Return the [x, y] coordinate for the center point of the cell that contains the specified text.  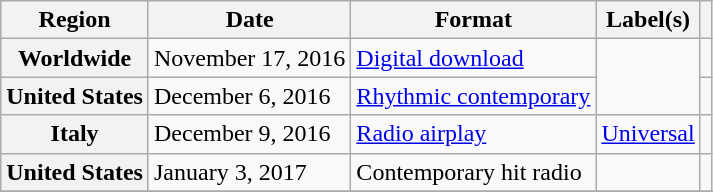
December 6, 2016 [249, 96]
November 17, 2016 [249, 58]
Region [75, 20]
December 9, 2016 [249, 134]
Digital download [474, 58]
Italy [75, 134]
Format [474, 20]
Rhythmic contemporary [474, 96]
Label(s) [648, 20]
Universal [648, 134]
January 3, 2017 [249, 172]
Contemporary hit radio [474, 172]
Date [249, 20]
Radio airplay [474, 134]
Worldwide [75, 58]
